Locate the cell with the specified text and output its [X, Y] center coordinate. 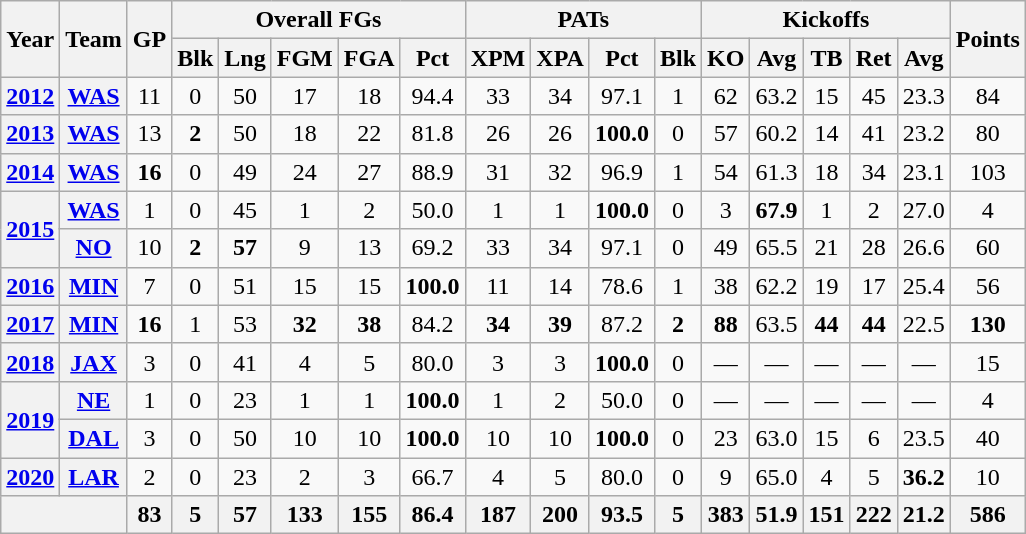
27.0 [924, 210]
84 [988, 96]
Kickoffs [826, 20]
23.2 [924, 134]
FGA [369, 58]
586 [988, 515]
22.5 [924, 324]
56 [988, 286]
19 [826, 286]
53 [245, 324]
51.9 [776, 515]
86.4 [432, 515]
21.2 [924, 515]
DAL [94, 438]
Lng [245, 58]
TB [826, 58]
23.1 [924, 172]
2015 [30, 229]
24 [304, 172]
31 [498, 172]
21 [826, 248]
Year [30, 39]
78.6 [622, 286]
383 [726, 515]
63.5 [776, 324]
40 [988, 438]
80 [988, 134]
2012 [30, 96]
2020 [30, 477]
2019 [30, 419]
151 [826, 515]
187 [498, 515]
93.5 [622, 515]
88 [726, 324]
222 [874, 515]
60 [988, 248]
2018 [30, 362]
Ret [874, 58]
PATs [583, 20]
62.2 [776, 286]
28 [874, 248]
39 [560, 324]
LAR [94, 477]
54 [726, 172]
67.9 [776, 210]
60.2 [776, 134]
2013 [30, 134]
63.0 [776, 438]
69.2 [432, 248]
Points [988, 39]
23.5 [924, 438]
KO [726, 58]
2014 [30, 172]
83 [149, 515]
NO [94, 248]
36.2 [924, 477]
155 [369, 515]
NE [94, 400]
88.9 [432, 172]
Overall FGs [318, 20]
103 [988, 172]
87.2 [622, 324]
63.2 [776, 96]
96.9 [622, 172]
66.7 [432, 477]
XPM [498, 58]
2016 [30, 286]
2017 [30, 324]
130 [988, 324]
22 [369, 134]
62 [726, 96]
JAX [94, 362]
XPA [560, 58]
65.0 [776, 477]
133 [304, 515]
GP [149, 39]
FGM [304, 58]
7 [149, 286]
84.2 [432, 324]
6 [874, 438]
27 [369, 172]
26.6 [924, 248]
94.4 [432, 96]
200 [560, 515]
65.5 [776, 248]
Team [94, 39]
25.4 [924, 286]
81.8 [432, 134]
23.3 [924, 96]
61.3 [776, 172]
51 [245, 286]
